Scan for the cell matching the given text and deliver its [X, Y] coordinate at center. 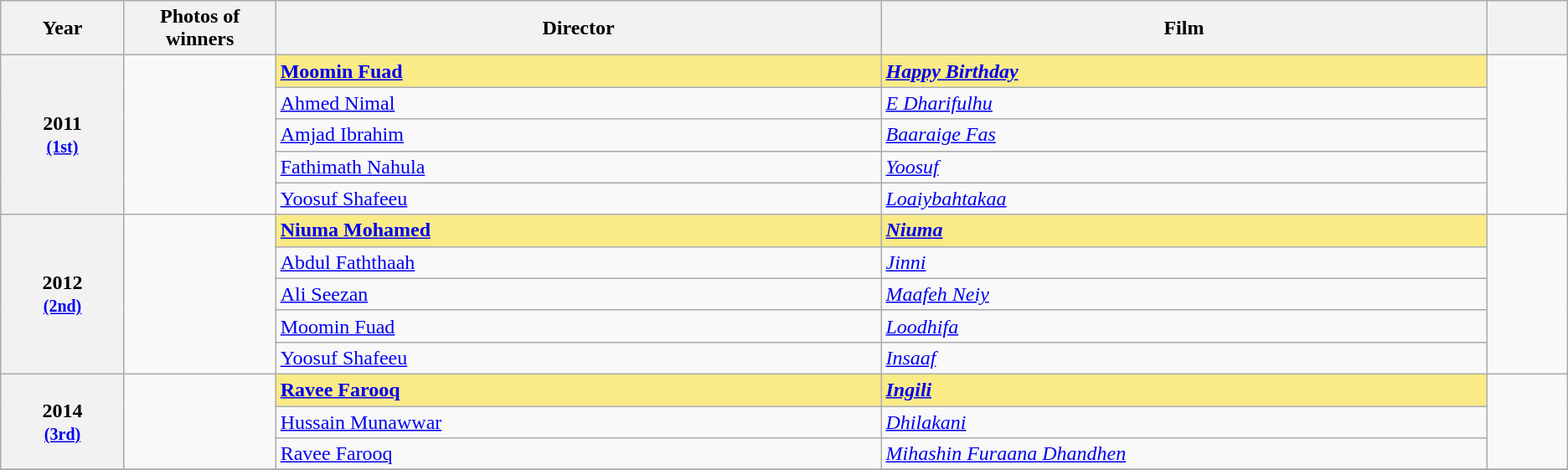
Ali Seezan [578, 294]
2012 (2nd) [63, 294]
Baaraige Fas [1184, 135]
Maafeh Neiy [1184, 294]
Ahmed Nimal [578, 103]
Fathimath Nahula [578, 167]
2011 (1st) [63, 135]
Loaiybahtakaa [1184, 199]
Niuma [1184, 230]
Mihashin Furaana Dhandhen [1184, 454]
Niuma Mohamed [578, 230]
Ingili [1184, 390]
Year [63, 28]
Abdul Faththaah [578, 262]
Hussain Munawwar [578, 421]
E Dharifulhu [1184, 103]
Insaaf [1184, 358]
2014 (3rd) [63, 421]
Happy Birthday [1184, 71]
Photos of winners [199, 28]
Yoosuf [1184, 167]
Dhilakani [1184, 421]
Jinni [1184, 262]
Film [1184, 28]
Amjad Ibrahim [578, 135]
Director [578, 28]
Loodhifa [1184, 326]
